From the cell containing the given text, extract its center point as (X, Y) coordinate. 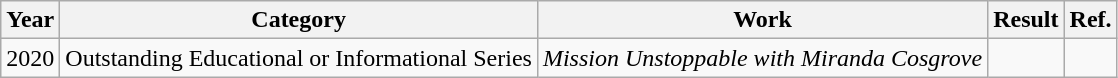
Mission Unstoppable with Miranda Cosgrove (762, 58)
Result (1026, 20)
Work (762, 20)
Category (299, 20)
Ref. (1090, 20)
2020 (30, 58)
Outstanding Educational or Informational Series (299, 58)
Year (30, 20)
